Identify which cell holds the provided text, then report its (X, Y) central coordinate. 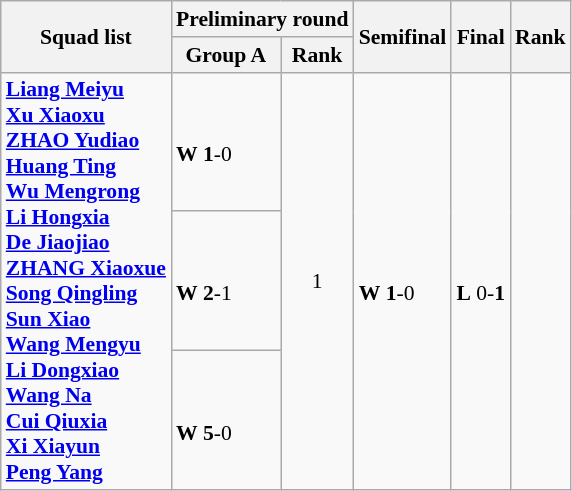
Group A (226, 55)
Squad list (86, 36)
Semifinal (403, 36)
Final (480, 36)
L 0-1 (480, 281)
W 2-1 (226, 282)
1 (318, 281)
Preliminary round (262, 19)
W 5-0 (226, 420)
